Extract the (X, Y) coordinate from the center of the cell holding the provided text.  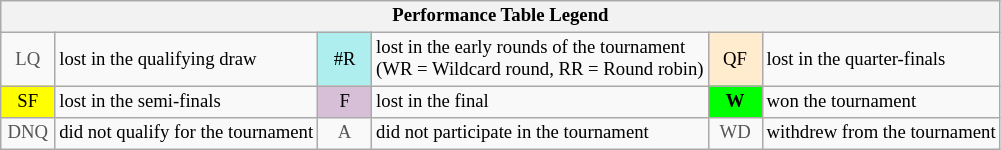
F (345, 102)
withdrew from the tournament (881, 134)
Performance Table Legend (500, 16)
lost in the final (540, 102)
W (735, 102)
lost in the quarter-finals (881, 60)
lost in the semi-finals (186, 102)
lost in the qualifying draw (186, 60)
did not participate in the tournament (540, 134)
won the tournament (881, 102)
A (345, 134)
WD (735, 134)
lost in the early rounds of the tournament(WR = Wildcard round, RR = Round robin) (540, 60)
#R (345, 60)
QF (735, 60)
did not qualify for the tournament (186, 134)
LQ (28, 60)
DNQ (28, 134)
SF (28, 102)
